Search for the cell housing the specified text and yield its (X, Y) center coordinate. 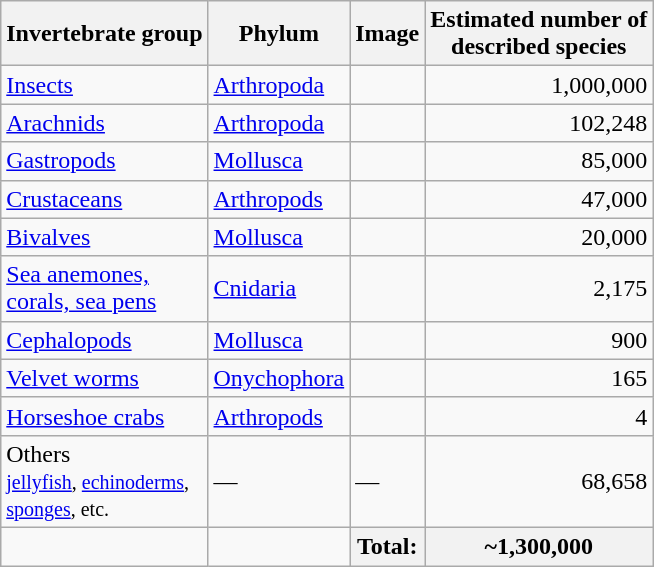
900 (539, 340)
68,658 (539, 481)
Othersjellyfish, echinoderms,sponges, etc. (104, 481)
1,000,000 (539, 85)
Invertebrate group (104, 34)
Insects (104, 85)
85,000 (539, 161)
Image (388, 34)
20,000 (539, 237)
Velvet worms (104, 378)
Gastropods (104, 161)
Arachnids (104, 123)
Cnidaria (279, 288)
Crustaceans (104, 199)
47,000 (539, 199)
4 (539, 416)
165 (539, 378)
102,248 (539, 123)
Cephalopods (104, 340)
2,175 (539, 288)
Sea anemones,corals, sea pens (104, 288)
Total: (388, 546)
Onychophora (279, 378)
Estimated number ofdescribed species (539, 34)
Phylum (279, 34)
~1,300,000 (539, 546)
Bivalves (104, 237)
Horseshoe crabs (104, 416)
